From the cell containing the given text, extract its center point as (x, y) coordinate. 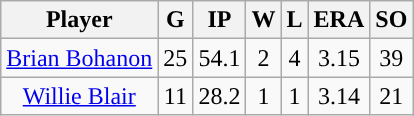
Player (80, 20)
Willie Blair (80, 96)
SO (392, 20)
28.2 (220, 96)
ERA (339, 20)
21 (392, 96)
4 (294, 58)
2 (264, 58)
54.1 (220, 58)
W (264, 20)
3.15 (339, 58)
3.14 (339, 96)
11 (176, 96)
IP (220, 20)
39 (392, 58)
Brian Bohanon (80, 58)
L (294, 20)
25 (176, 58)
G (176, 20)
